Output the (X, Y) coordinate of the center of the cell containing the given text.  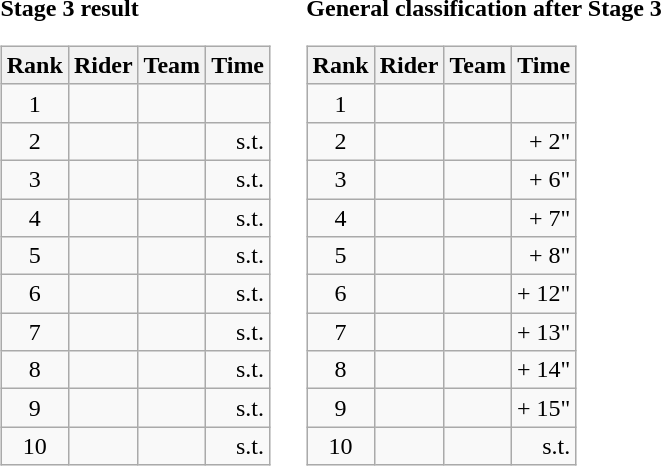
+ 13" (543, 332)
+ 8" (543, 256)
+ 6" (543, 179)
+ 2" (543, 141)
+ 14" (543, 370)
+ 7" (543, 217)
+ 12" (543, 294)
+ 15" (543, 408)
